Provide the (x, y) coordinate of the cell's center where the given text is located.  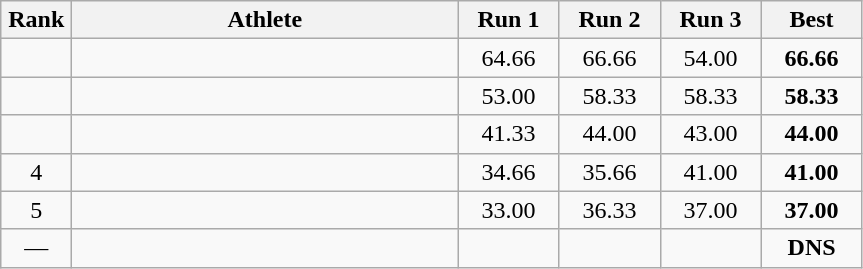
43.00 (710, 134)
35.66 (610, 172)
41.33 (508, 134)
Run 1 (508, 20)
Rank (36, 20)
DNS (812, 248)
Best (812, 20)
5 (36, 210)
33.00 (508, 210)
Run 2 (610, 20)
4 (36, 172)
53.00 (508, 96)
Athlete (265, 20)
— (36, 248)
64.66 (508, 58)
34.66 (508, 172)
36.33 (610, 210)
Run 3 (710, 20)
54.00 (710, 58)
